Pinpoint the cell where the given text exists, returning its [X, Y] midpoint coordinate. 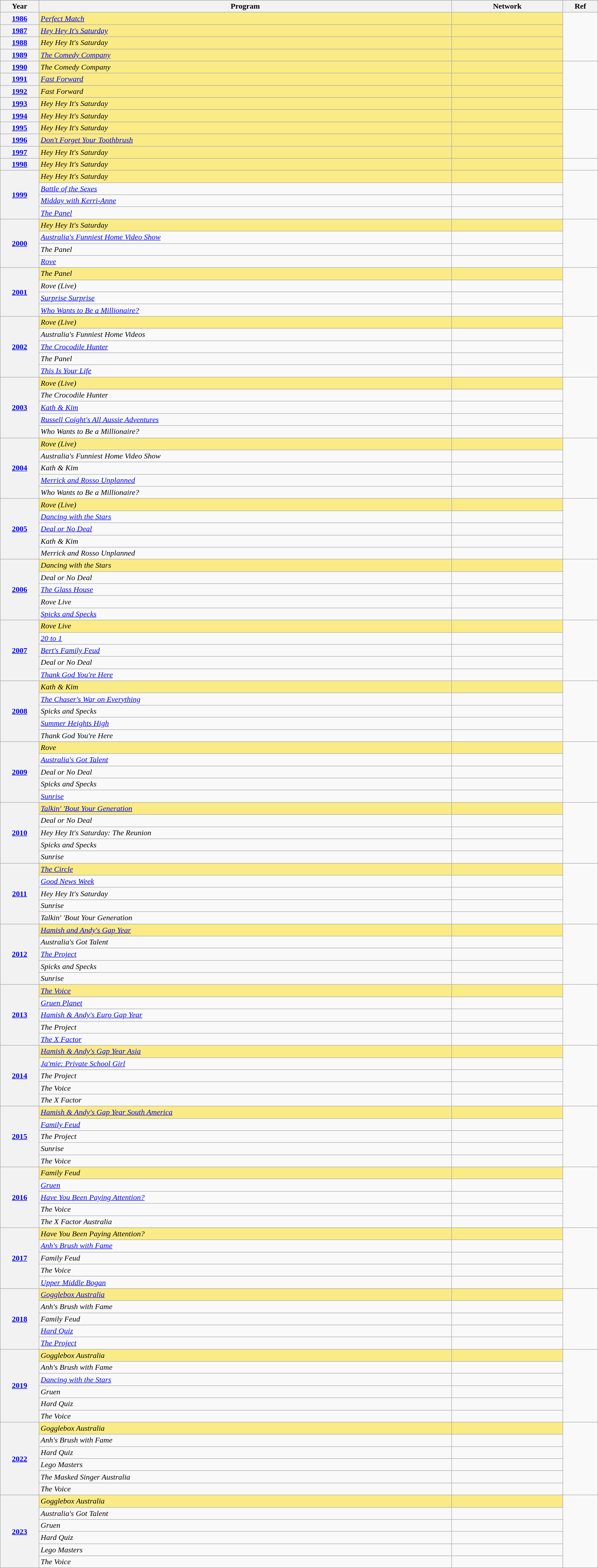
2005 [20, 529]
2023 [20, 1531]
1989 [20, 55]
Program [245, 6]
1992 [20, 91]
2008 [20, 711]
Gruen Planet [245, 1003]
2014 [20, 1076]
2019 [20, 1386]
Ja'mie: Private School Girl [245, 1064]
2002 [20, 346]
2000 [20, 243]
1994 [20, 116]
Russell Coight's All Aussie Adventures [245, 420]
Network [507, 6]
1990 [20, 67]
2017 [20, 1258]
Hey Hey It's Saturday: The Reunion [245, 833]
The Circle [245, 869]
Hamish & Andy's Gap Year South America [245, 1112]
Australia's Funniest Home Videos [245, 334]
1986 [20, 19]
1998 [20, 164]
2016 [20, 1197]
2001 [20, 292]
Year [20, 6]
Bert's Family Feud [245, 650]
Perfect Match [245, 19]
1997 [20, 152]
Summer Heights High [245, 723]
Hamish & Andy's Euro Gap Year [245, 1015]
1988 [20, 43]
Ref [580, 6]
2012 [20, 954]
1995 [20, 128]
1996 [20, 140]
2022 [20, 1458]
Hamish and Andy's Gap Year [245, 930]
Battle of the Sexes [245, 189]
Upper Middle Bogan [245, 1282]
Good News Week [245, 881]
2013 [20, 1015]
2011 [20, 893]
Hamish & Andy's Gap Year Asia [245, 1051]
Don't Forget Your Toothbrush [245, 140]
20 to 1 [245, 638]
The Glass House [245, 590]
The Masked Singer Australia [245, 1477]
Midday with Kerri-Anne [245, 201]
1999 [20, 195]
2003 [20, 407]
2009 [20, 772]
The X Factor Australia [245, 1222]
Surprise Surprise [245, 298]
1987 [20, 31]
1991 [20, 79]
This Is Your Life [245, 371]
1993 [20, 103]
2006 [20, 590]
2007 [20, 650]
2004 [20, 468]
The Chaser's War on Everything [245, 699]
2015 [20, 1136]
2010 [20, 833]
2018 [20, 1319]
